Return (x, y) of the center of cell containing provided text 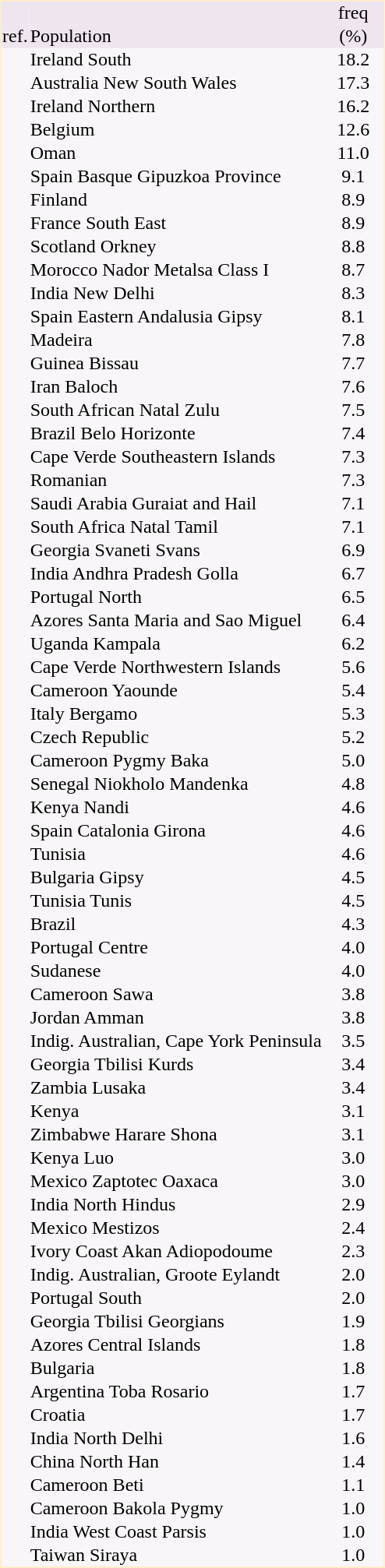
Belgium (176, 130)
India Andhra Pradesh Golla (176, 574)
Cameroon Bakola Pygmy (176, 1509)
5.4 (353, 691)
Ivory Coast Akan Adiopodoume (176, 1252)
Zimbabwe Harare Shona (176, 1135)
Georgia Svaneti Svans (176, 551)
Kenya Luo (176, 1158)
4.8 (353, 784)
South African Natal Zulu (176, 410)
5.6 (353, 668)
Taiwan Siraya (176, 1556)
3.5 (353, 1041)
7.6 (353, 387)
Population (176, 37)
Madeira (176, 340)
7.8 (353, 340)
5.3 (353, 714)
6.5 (353, 597)
Portugal South (176, 1298)
Romanian (176, 481)
Spain Basque Gipuzkoa Province (176, 177)
Cape Verde Northwestern Islands (176, 668)
2.4 (353, 1228)
India New Delhi (176, 294)
2.9 (353, 1205)
18.2 (353, 60)
India North Delhi (176, 1439)
Bulgaria Gipsy (176, 878)
Brazil Belo Horizonte (176, 434)
Jordan Amman (176, 1018)
Indig. Australian, Groote Eylandt (176, 1275)
Mexico Mestizos (176, 1228)
South Africa Natal Tamil (176, 527)
2.3 (353, 1252)
Ireland Northern (176, 107)
Oman (176, 153)
India North Hindus (176, 1205)
8.3 (353, 294)
Saudi Arabia Guraiat and Hail (176, 504)
8.1 (353, 317)
Kenya (176, 1112)
Australia New South Wales (176, 83)
4.3 (353, 925)
Spain Eastern Andalusia Gipsy (176, 317)
ref. (16, 37)
(%) (353, 37)
6.2 (353, 644)
7.4 (353, 434)
Cameroon Yaounde (176, 691)
12.6 (353, 130)
Ireland South (176, 60)
China North Han (176, 1462)
1.1 (353, 1485)
Czech Republic (176, 738)
Bulgaria (176, 1369)
Brazil (176, 925)
1.4 (353, 1462)
1.9 (353, 1322)
Cape Verde Southeastern Islands (176, 457)
Spain Catalonia Girona (176, 831)
7.5 (353, 410)
Uganda Kampala (176, 644)
Argentina Toba Rosario (176, 1392)
Azores Central Islands (176, 1345)
India West Coast Parsis (176, 1532)
8.8 (353, 247)
8.7 (353, 270)
1.6 (353, 1439)
16.2 (353, 107)
Guinea Bissau (176, 364)
Tunisia Tunis (176, 901)
11.0 (353, 153)
Cameroon Sawa (176, 995)
Scotland Orkney (176, 247)
Kenya Nandi (176, 808)
Zambia Lusaka (176, 1088)
Iran Baloch (176, 387)
Portugal North (176, 597)
Georgia Tbilisi Georgians (176, 1322)
Morocco Nador Metalsa Class I (176, 270)
Senegal Niokholo Mandenka (176, 784)
Finland (176, 200)
Croatia (176, 1415)
5.2 (353, 738)
Cameroon Pygmy Baka (176, 761)
Italy Bergamo (176, 714)
6.7 (353, 574)
9.1 (353, 177)
Mexico Zaptotec Oaxaca (176, 1182)
Indig. Australian, Cape York Peninsula (176, 1041)
Georgia Tbilisi Kurds (176, 1065)
6.4 (353, 621)
Cameroon Beti (176, 1485)
freq (353, 13)
17.3 (353, 83)
5.0 (353, 761)
Sudanese (176, 971)
France South East (176, 224)
Tunisia (176, 854)
Azores Santa Maria and Sao Miguel (176, 621)
6.9 (353, 551)
Portugal Centre (176, 948)
7.7 (353, 364)
